Output the [X, Y] coordinate of the center of the cell containing the given text.  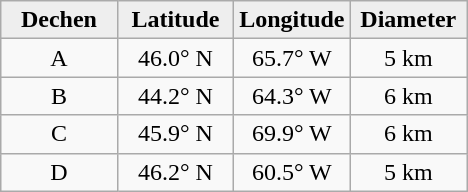
Latitude [175, 20]
44.2° N [175, 96]
Dechen [59, 20]
A [59, 58]
Diameter [408, 20]
D [59, 172]
Longitude [292, 20]
69.9° W [292, 134]
60.5° W [292, 172]
B [59, 96]
65.7° W [292, 58]
C [59, 134]
46.2° N [175, 172]
45.9° N [175, 134]
46.0° N [175, 58]
64.3° W [292, 96]
